Search for the cell housing the specified text and yield its [X, Y] center coordinate. 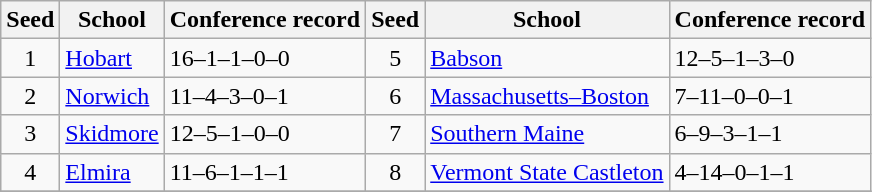
6–9–3–1–1 [770, 134]
12–5–1–0–0 [264, 134]
5 [396, 58]
1 [30, 58]
11–6–1–1–1 [264, 172]
Massachusetts–Boston [547, 96]
3 [30, 134]
2 [30, 96]
Norwich [112, 96]
4 [30, 172]
7–11–0–0–1 [770, 96]
Elmira [112, 172]
Southern Maine [547, 134]
7 [396, 134]
11–4–3–0–1 [264, 96]
16–1–1–0–0 [264, 58]
Hobart [112, 58]
8 [396, 172]
6 [396, 96]
12–5–1–3–0 [770, 58]
Babson [547, 58]
Skidmore [112, 134]
Vermont State Castleton [547, 172]
4–14–0–1–1 [770, 172]
